Return (x, y) of the center of cell containing provided text 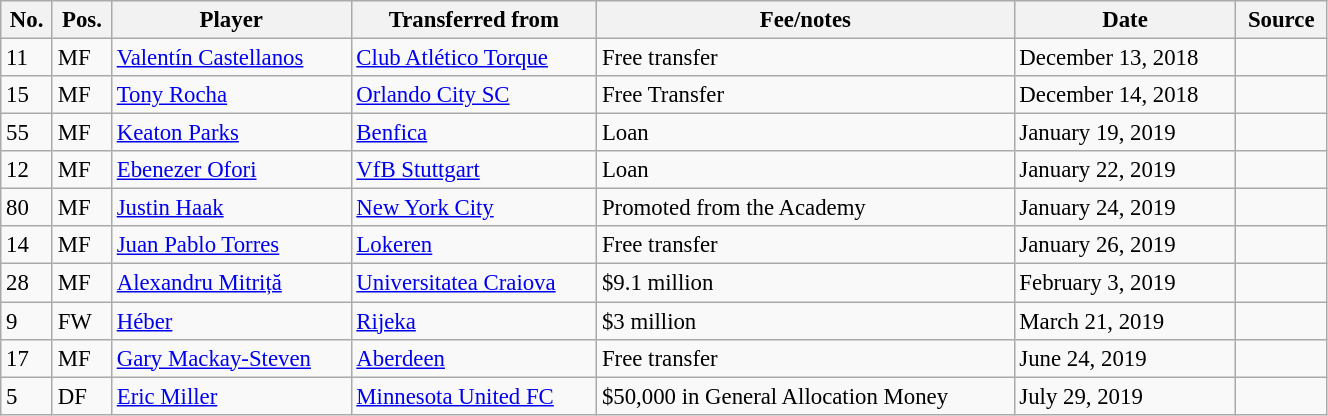
15 (27, 95)
Aberdeen (474, 358)
Player (231, 20)
Alexandru Mitriță (231, 283)
No. (27, 20)
Fee/notes (806, 20)
July 29, 2019 (1125, 396)
Ebenezer Ofori (231, 170)
DF (82, 396)
80 (27, 208)
January 24, 2019 (1125, 208)
FW (82, 321)
17 (27, 358)
January 26, 2019 (1125, 245)
Pos. (82, 20)
$3 million (806, 321)
February 3, 2019 (1125, 283)
December 13, 2018 (1125, 58)
Free Transfer (806, 95)
Keaton Parks (231, 133)
Benfica (474, 133)
Gary Mackay-Steven (231, 358)
Universitatea Craiova (474, 283)
Minnesota United FC (474, 396)
Rijeka (474, 321)
Lokeren (474, 245)
$50,000 in General Allocation Money (806, 396)
Héber (231, 321)
Promoted from the Academy (806, 208)
9 (27, 321)
Valentín Castellanos (231, 58)
Club Atlético Torque (474, 58)
VfB Stuttgart (474, 170)
55 (27, 133)
January 19, 2019 (1125, 133)
14 (27, 245)
Transferred from (474, 20)
December 14, 2018 (1125, 95)
11 (27, 58)
June 24, 2019 (1125, 358)
$9.1 million (806, 283)
Justin Haak (231, 208)
28 (27, 283)
Orlando City SC (474, 95)
March 21, 2019 (1125, 321)
Tony Rocha (231, 95)
January 22, 2019 (1125, 170)
Eric Miller (231, 396)
5 (27, 396)
Source (1281, 20)
Date (1125, 20)
12 (27, 170)
New York City (474, 208)
Juan Pablo Torres (231, 245)
